Search for the cell housing the specified text and yield its (x, y) center coordinate. 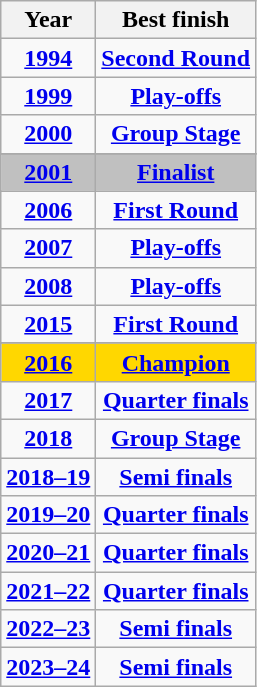
2017 (48, 400)
Best finish (176, 20)
Finalist (176, 172)
2007 (48, 248)
Second Round (176, 58)
2023–24 (48, 667)
2021–22 (48, 591)
2001 (48, 172)
2018 (48, 438)
1994 (48, 58)
2015 (48, 324)
2018–19 (48, 477)
2022–23 (48, 629)
1999 (48, 96)
2016 (48, 362)
2008 (48, 286)
2006 (48, 210)
2020–21 (48, 553)
Year (48, 20)
2019–20 (48, 515)
Champion (176, 362)
2000 (48, 134)
